Extract the [X, Y] coordinate from the center of the cell holding the provided text.  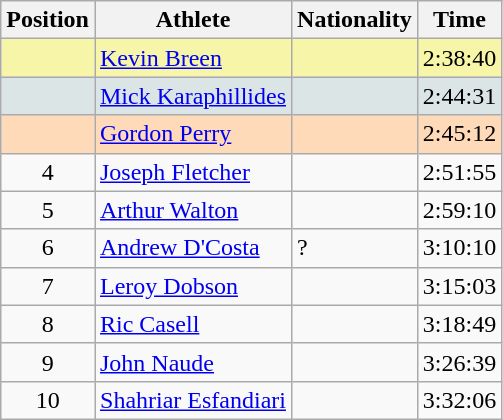
Leroy Dobson [192, 286]
2:59:10 [459, 210]
8 [48, 324]
4 [48, 172]
5 [48, 210]
3:15:03 [459, 286]
2:44:31 [459, 96]
Shahriar Esfandiari [192, 400]
2:51:55 [459, 172]
2:38:40 [459, 58]
9 [48, 362]
Mick Karaphillides [192, 96]
10 [48, 400]
Andrew D'Costa [192, 248]
Ric Casell [192, 324]
Arthur Walton [192, 210]
7 [48, 286]
6 [48, 248]
3:26:39 [459, 362]
3:10:10 [459, 248]
Kevin Breen [192, 58]
Gordon Perry [192, 134]
2:45:12 [459, 134]
3:18:49 [459, 324]
John Naude [192, 362]
Athlete [192, 20]
Time [459, 20]
? [355, 248]
Joseph Fletcher [192, 172]
3:32:06 [459, 400]
Position [48, 20]
Nationality [355, 20]
